Provide the [x, y] coordinate of the cell's center where the given text is located.  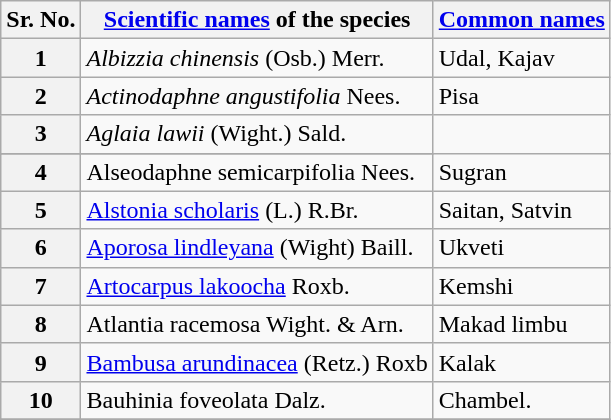
Artocarpus lakoocha Roxb. [257, 286]
Alstonia scholaris (L.) R.Br. [257, 210]
Actinodaphne angustifolia Nees. [257, 96]
Sr. No. [41, 20]
Scientific names of the species [257, 20]
2 [41, 96]
Saitan, Satvin [522, 210]
Udal, Kajav [522, 58]
Kemshi [522, 286]
Aporosa lindleyana (Wight) Baill. [257, 248]
5 [41, 210]
Kalak [522, 362]
10 [41, 400]
Alseodaphne semicarpifolia Nees. [257, 172]
Chambel. [522, 400]
3 [41, 134]
Bauhinia foveolata Dalz. [257, 400]
Common names [522, 20]
Pisa [522, 96]
6 [41, 248]
Ukveti [522, 248]
Aglaia lawii (Wight.) Sald. [257, 134]
8 [41, 324]
Sugran [522, 172]
1 [41, 58]
4 [41, 172]
Atlantia racemosa Wight. & Arn. [257, 324]
Bambusa arundinacea (Retz.) Roxb [257, 362]
Makad limbu [522, 324]
Albizzia chinensis (Osb.) Merr. [257, 58]
9 [41, 362]
7 [41, 286]
